Search for the cell housing the specified text and yield its [x, y] center coordinate. 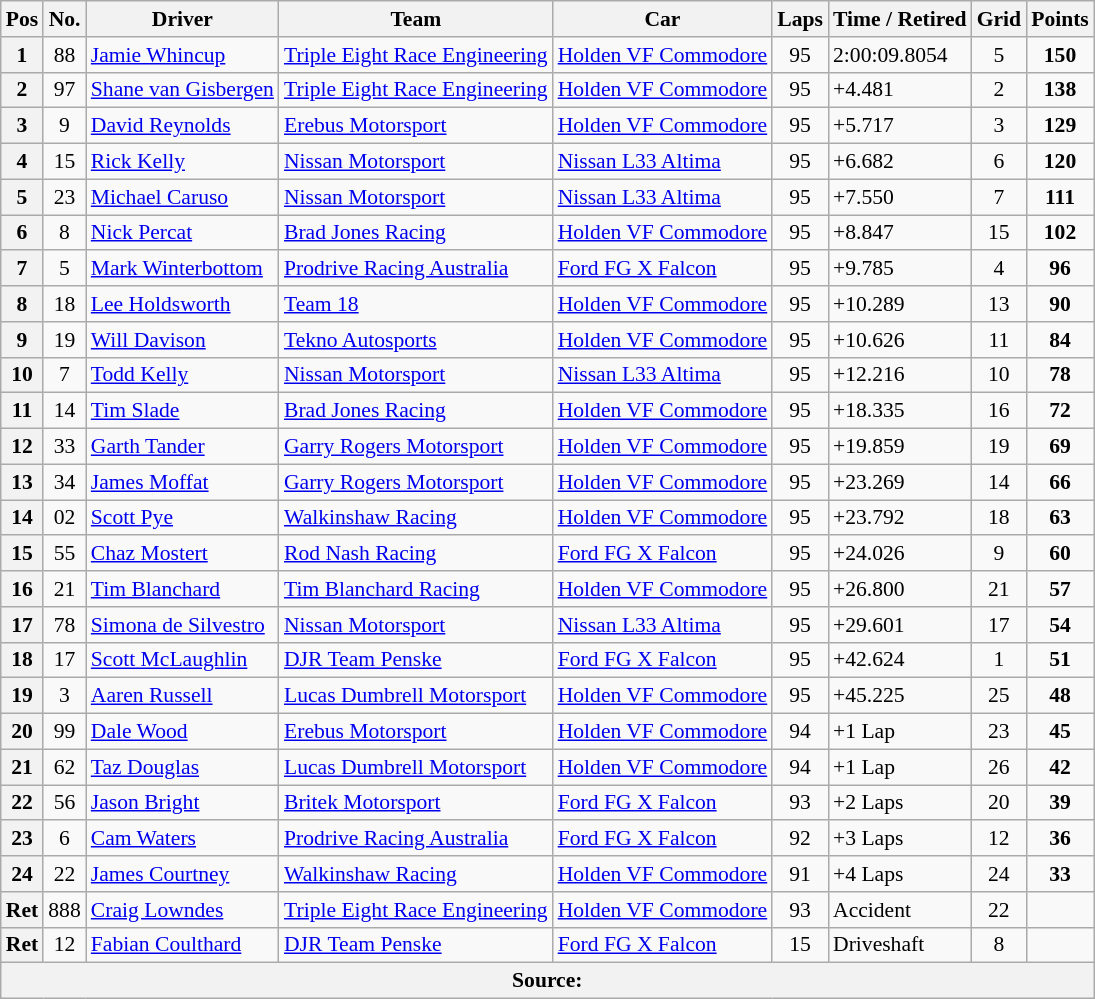
Accident [900, 910]
+12.216 [900, 375]
88 [64, 55]
Jamie Whincup [182, 55]
60 [1060, 554]
Lee Holdsworth [182, 304]
Car [663, 19]
+7.550 [900, 197]
+29.601 [900, 625]
+45.225 [900, 696]
+42.624 [900, 660]
Todd Kelly [182, 375]
+4.481 [900, 90]
+19.859 [900, 447]
+10.289 [900, 304]
138 [1060, 90]
888 [64, 910]
97 [64, 90]
Craig Lowndes [182, 910]
Grid [1000, 19]
Driveshaft [900, 945]
Tim Blanchard [182, 589]
150 [1060, 55]
Fabian Coulthard [182, 945]
92 [800, 839]
+2 Laps [900, 803]
56 [64, 803]
Shane van Gisbergen [182, 90]
Nick Percat [182, 233]
Pos [22, 19]
+26.800 [900, 589]
55 [64, 554]
26 [1000, 767]
25 [1000, 696]
Points [1060, 19]
Taz Douglas [182, 767]
Simona de Silvestro [182, 625]
No. [64, 19]
91 [800, 874]
51 [1060, 660]
54 [1060, 625]
99 [64, 732]
+18.335 [900, 411]
57 [1060, 589]
102 [1060, 233]
+5.717 [900, 126]
Jason Bright [182, 803]
45 [1060, 732]
Aaren Russell [182, 696]
111 [1060, 197]
Rick Kelly [182, 162]
69 [1060, 447]
+10.626 [900, 340]
+4 Laps [900, 874]
James Moffat [182, 482]
Scott Pye [182, 518]
63 [1060, 518]
34 [64, 482]
90 [1060, 304]
Tim Slade [182, 411]
+24.026 [900, 554]
129 [1060, 126]
Michael Caruso [182, 197]
+8.847 [900, 233]
James Courtney [182, 874]
Scott McLaughlin [182, 660]
Will Davison [182, 340]
62 [64, 767]
Laps [800, 19]
+23.792 [900, 518]
Britek Motorsport [416, 803]
36 [1060, 839]
96 [1060, 269]
120 [1060, 162]
+6.682 [900, 162]
+9.785 [900, 269]
Team [416, 19]
Mark Winterbottom [182, 269]
39 [1060, 803]
David Reynolds [182, 126]
Time / Retired [900, 19]
Team 18 [416, 304]
42 [1060, 767]
Tim Blanchard Racing [416, 589]
Driver [182, 19]
Chaz Mostert [182, 554]
+3 Laps [900, 839]
Rod Nash Racing [416, 554]
02 [64, 518]
Tekno Autosports [416, 340]
Cam Waters [182, 839]
72 [1060, 411]
66 [1060, 482]
Garth Tander [182, 447]
Source: [548, 981]
2:00:09.8054 [900, 55]
84 [1060, 340]
Dale Wood [182, 732]
+23.269 [900, 482]
48 [1060, 696]
